Pinpoint the cell where the given text exists, returning its [x, y] midpoint coordinate. 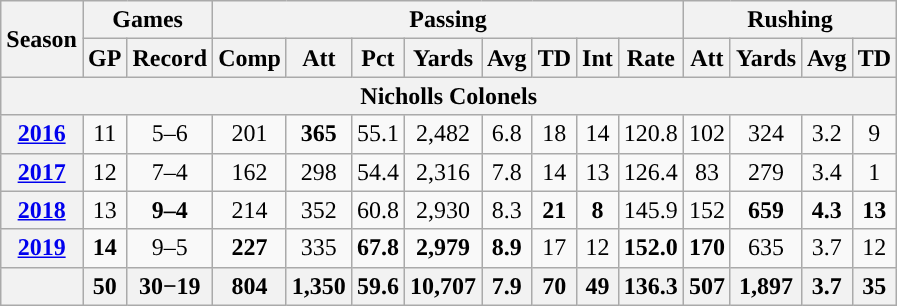
10,707 [442, 286]
Games [147, 20]
54.4 [378, 172]
9–4 [170, 210]
102 [706, 134]
324 [766, 134]
659 [766, 210]
6.8 [508, 134]
Passing [448, 20]
8 [598, 210]
2,930 [442, 210]
50 [104, 286]
3.2 [828, 134]
298 [318, 172]
365 [318, 134]
9–5 [170, 248]
2017 [42, 172]
145.9 [650, 210]
1 [874, 172]
804 [250, 286]
70 [554, 286]
Season [42, 39]
136.3 [650, 286]
11 [104, 134]
49 [598, 286]
2,316 [442, 172]
Pct [378, 58]
507 [706, 286]
3.4 [828, 172]
162 [250, 172]
152 [706, 210]
Rate [650, 58]
17 [554, 248]
8.9 [508, 248]
Nicholls Colonels [449, 96]
1,350 [318, 286]
2016 [42, 134]
4.3 [828, 210]
7.8 [508, 172]
21 [554, 210]
35 [874, 286]
60.8 [378, 210]
18 [554, 134]
1,897 [766, 286]
2019 [42, 248]
279 [766, 172]
Int [598, 58]
Comp [250, 58]
214 [250, 210]
120.8 [650, 134]
Record [170, 58]
Rushing [790, 20]
2,979 [442, 248]
635 [766, 248]
83 [706, 172]
8.3 [508, 210]
152.0 [650, 248]
335 [318, 248]
126.4 [650, 172]
227 [250, 248]
7–4 [170, 172]
67.8 [378, 248]
2018 [42, 210]
55.1 [378, 134]
352 [318, 210]
59.6 [378, 286]
201 [250, 134]
7.9 [508, 286]
30−19 [170, 286]
GP [104, 58]
5–6 [170, 134]
2,482 [442, 134]
170 [706, 248]
9 [874, 134]
